Scan for the cell matching the given text and deliver its (x, y) coordinate at center. 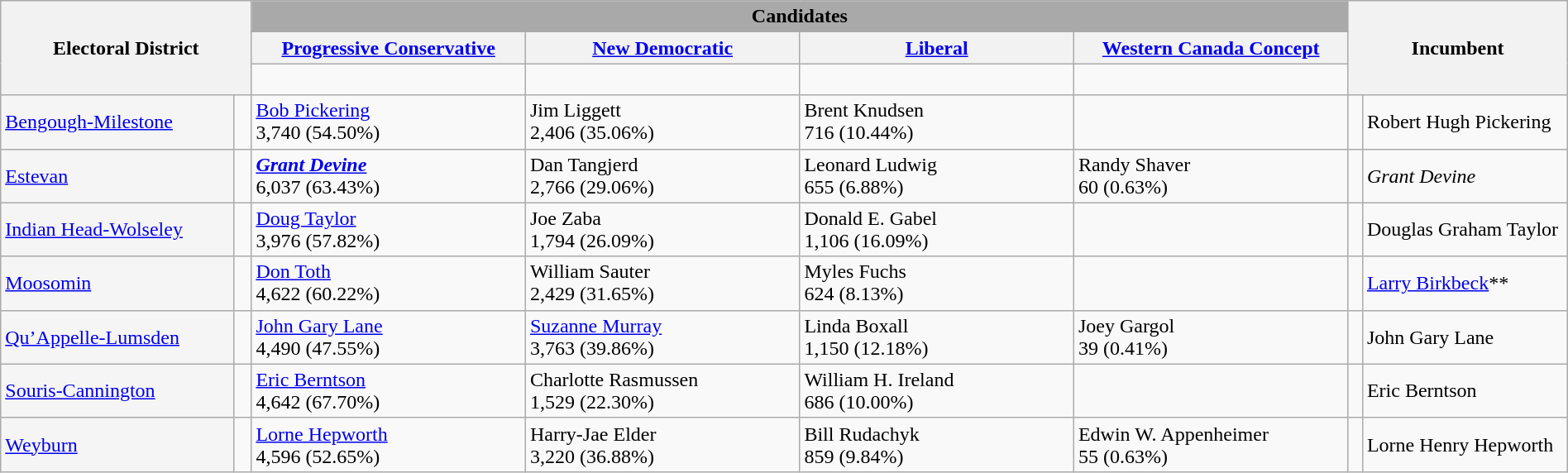
Harry-Jae Elder 3,220 (36.88%) (662, 445)
Lorne Hepworth 4,596 (52.65%) (389, 445)
Donald E. Gabel 1,106 (16.09%) (937, 230)
Don Toth 4,622 (60.22%) (389, 283)
Douglas Graham Taylor (1465, 230)
Jim Liggett 2,406 (35.06%) (662, 122)
Suzanne Murray 3,763 (39.86%) (662, 337)
Joey Gargol 39 (0.41%) (1211, 337)
Candidates (800, 17)
Doug Taylor 3,976 (57.82%) (389, 230)
John Gary Lane (1465, 337)
Myles Fuchs 624 (8.13%) (937, 283)
William Sauter 2,429 (31.65%) (662, 283)
Linda Boxall 1,150 (12.18%) (937, 337)
Weyburn (117, 445)
Eric Berntson 4,642 (67.70%) (389, 390)
Bill Rudachyk 859 (9.84%) (937, 445)
Randy Shaver 60 (0.63%) (1211, 175)
Dan Tangjerd 2,766 (29.06%) (662, 175)
New Democratic (662, 48)
Souris-Cannington (117, 390)
Bengough-Milestone (117, 122)
Moosomin (117, 283)
Incumbent (1457, 48)
Charlotte Rasmussen 1,529 (22.30%) (662, 390)
Brent Knudsen 716 (10.44%) (937, 122)
Edwin W. Appenheimer 55 (0.63%) (1211, 445)
Leonard Ludwig 655 (6.88%) (937, 175)
Eric Berntson (1465, 390)
Lorne Henry Hepworth (1465, 445)
Progressive Conservative (389, 48)
Grant Devine 6,037 (63.43%) (389, 175)
Qu’Appelle-Lumsden (117, 337)
William H. Ireland 686 (10.00%) (937, 390)
Grant Devine (1465, 175)
Joe Zaba 1,794 (26.09%) (662, 230)
Bob Pickering 3,740 (54.50%) (389, 122)
Estevan (117, 175)
Larry Birkbeck** (1465, 283)
John Gary Lane 4,490 (47.55%) (389, 337)
Western Canada Concept (1211, 48)
Electoral District (126, 48)
Liberal (937, 48)
Robert Hugh Pickering (1465, 122)
Indian Head-Wolseley (117, 230)
